Locate the cell with the specified text and output its [x, y] center coordinate. 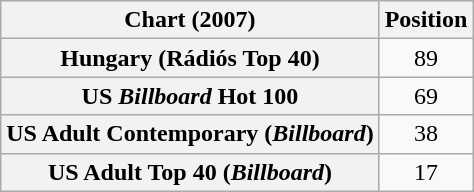
Position [426, 20]
US Billboard Hot 100 [190, 96]
Chart (2007) [190, 20]
US Adult Contemporary (Billboard) [190, 134]
Hungary (Rádiós Top 40) [190, 58]
38 [426, 134]
89 [426, 58]
US Adult Top 40 (Billboard) [190, 172]
17 [426, 172]
69 [426, 96]
